For the text-containing cell, return its midpoint in (x, y) coordinate format. 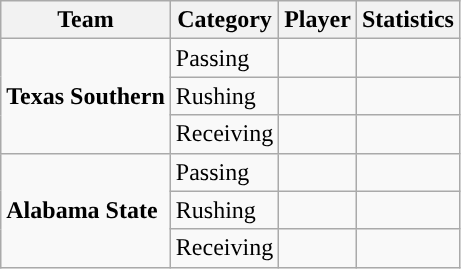
Team (86, 20)
Category (224, 20)
Texas Southern (86, 96)
Alabama State (86, 210)
Statistics (408, 20)
Player (318, 20)
